Provide the (x, y) coordinate of the cell's center where the given text is located.  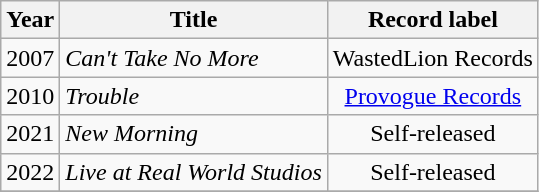
Can't Take No More (194, 58)
2007 (30, 58)
2021 (30, 134)
2022 (30, 172)
Record label (432, 20)
Trouble (194, 96)
2010 (30, 96)
WastedLion Records (432, 58)
Live at Real World Studios (194, 172)
Year (30, 20)
Provogue Records (432, 96)
Title (194, 20)
New Morning (194, 134)
